Extract the (X, Y) coordinate from the center of the cell holding the provided text.  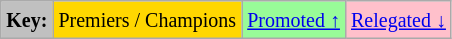
Key: (27, 20)
Promoted ↑ (294, 20)
Premiers / Champions (148, 20)
Relegated ↓ (398, 20)
